Find where the given text appears and provide that cell's center as (x, y) coordinate. 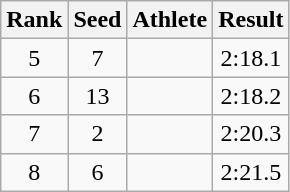
8 (34, 172)
Seed (98, 20)
2:20.3 (251, 134)
5 (34, 58)
Result (251, 20)
2:18.2 (251, 96)
2:18.1 (251, 58)
2:21.5 (251, 172)
13 (98, 96)
2 (98, 134)
Athlete (170, 20)
Rank (34, 20)
